Capture the cell that displays the provided text and extract its (X, Y) central coordinate. 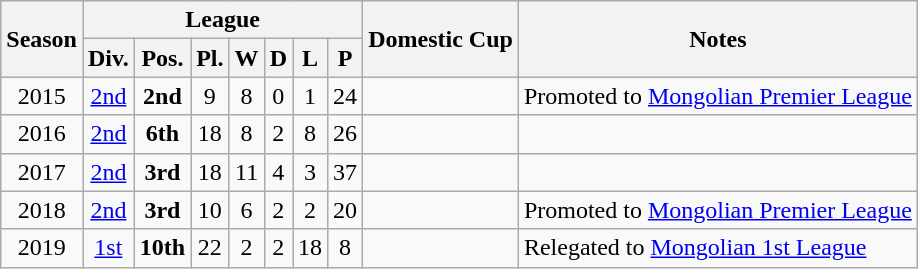
League (222, 20)
24 (346, 96)
P (346, 58)
2016 (42, 134)
1 (310, 96)
9 (210, 96)
2019 (42, 248)
1st (108, 248)
2018 (42, 210)
3 (310, 172)
W (246, 58)
22 (210, 248)
20 (346, 210)
4 (278, 172)
Relegated to Mongolian 1st League (718, 248)
26 (346, 134)
37 (346, 172)
10 (210, 210)
Pl. (210, 58)
D (278, 58)
Pos. (162, 58)
L (310, 58)
11 (246, 172)
6 (246, 210)
0 (278, 96)
Domestic Cup (441, 39)
6th (162, 134)
Notes (718, 39)
2017 (42, 172)
Season (42, 39)
10th (162, 248)
2015 (42, 96)
Div. (108, 58)
